Output the (x, y) coordinate of the center of the cell containing the given text.  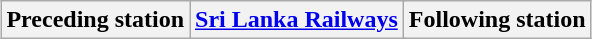
Sri Lanka Railways (297, 20)
Following station (497, 20)
Preceding station (96, 20)
